Determine the (X, Y) coordinate at the center of the cell enclosing the given text.  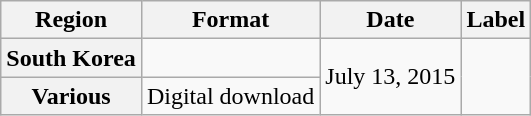
Various (72, 96)
Region (72, 20)
July 13, 2015 (390, 77)
Label (496, 20)
Format (230, 20)
South Korea (72, 58)
Date (390, 20)
Digital download (230, 96)
